Extract the [X, Y] coordinate from the center of the cell holding the provided text.  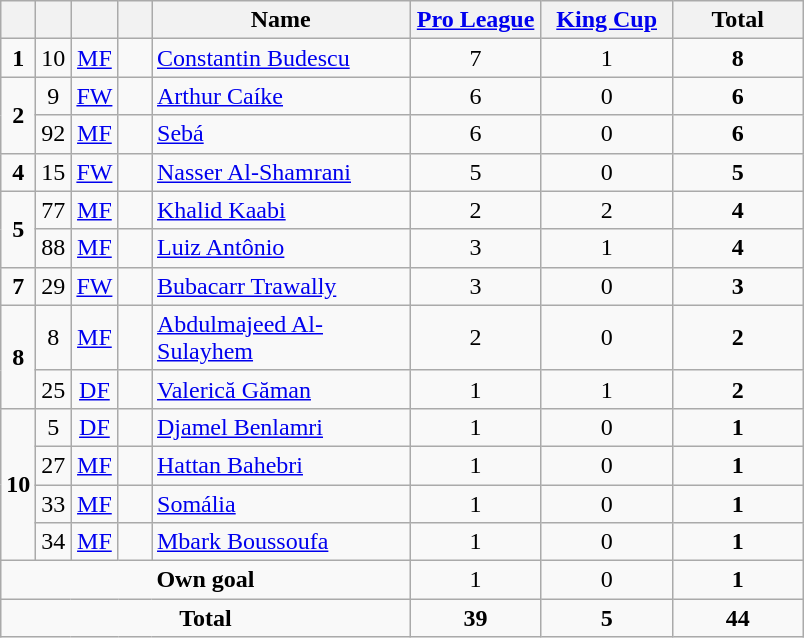
29 [54, 286]
Arthur Caíke [282, 96]
27 [54, 465]
Bubacarr Trawally [282, 286]
Somália [282, 503]
Sebá [282, 134]
Luiz Antônio [282, 248]
Pro League [476, 20]
Nasser Al-Shamrani [282, 172]
Abdulmajeed Al-Sulayhem [282, 338]
Own goal [206, 580]
Name [282, 20]
Mbark Boussoufa [282, 542]
88 [54, 248]
Valerică Găman [282, 389]
77 [54, 210]
15 [54, 172]
9 [54, 96]
39 [476, 618]
34 [54, 542]
92 [54, 134]
Khalid Kaabi [282, 210]
25 [54, 389]
44 [738, 618]
Hattan Bahebri [282, 465]
33 [54, 503]
Djamel Benlamri [282, 427]
King Cup [606, 20]
Constantin Budescu [282, 58]
